Pinpoint the cell where the given text exists, returning its (x, y) midpoint coordinate. 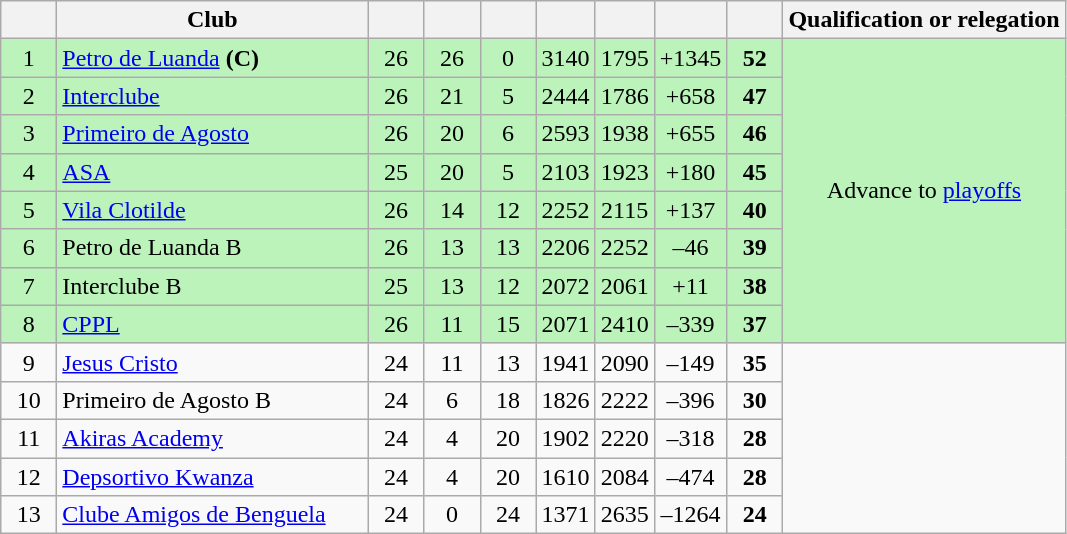
3 (29, 134)
ASA (212, 172)
39 (755, 248)
2593 (566, 134)
1795 (624, 58)
2061 (624, 286)
37 (755, 324)
Depsortivo Kwanza (212, 477)
10 (29, 400)
2103 (566, 172)
46 (755, 134)
1938 (624, 134)
Club (212, 20)
Primeiro de Agosto B (212, 400)
2115 (624, 210)
2084 (624, 477)
–318 (690, 438)
–149 (690, 362)
+658 (690, 96)
35 (755, 362)
+137 (690, 210)
2444 (566, 96)
–339 (690, 324)
CPPL (212, 324)
52 (755, 58)
2090 (624, 362)
2071 (566, 324)
7 (29, 286)
40 (755, 210)
Vila Clotilde (212, 210)
2220 (624, 438)
Akiras Academy (212, 438)
3140 (566, 58)
–46 (690, 248)
2410 (624, 324)
Qualification or relegation (924, 20)
Petro de Luanda (C) (212, 58)
Advance to playoffs (924, 191)
Clube Amigos de Benguela (212, 515)
1371 (566, 515)
15 (508, 324)
47 (755, 96)
Interclube B (212, 286)
1941 (566, 362)
45 (755, 172)
9 (29, 362)
2072 (566, 286)
–474 (690, 477)
1923 (624, 172)
30 (755, 400)
14 (452, 210)
+180 (690, 172)
Jesus Cristo (212, 362)
2206 (566, 248)
Interclube (212, 96)
–396 (690, 400)
2222 (624, 400)
+1345 (690, 58)
1610 (566, 477)
1826 (566, 400)
Petro de Luanda B (212, 248)
1902 (566, 438)
1786 (624, 96)
–1264 (690, 515)
18 (508, 400)
Primeiro de Agosto (212, 134)
+655 (690, 134)
38 (755, 286)
1 (29, 58)
+11 (690, 286)
2635 (624, 515)
21 (452, 96)
2 (29, 96)
8 (29, 324)
